From the cell containing the given text, extract its center point as (X, Y) coordinate. 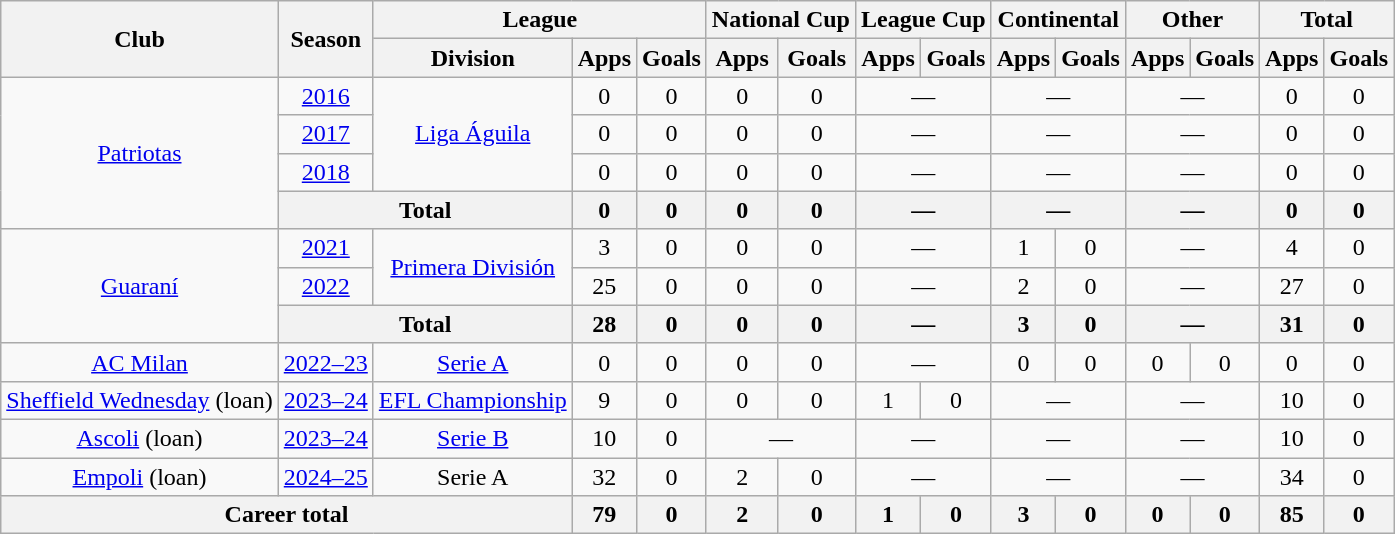
Season (326, 39)
85 (1292, 515)
79 (604, 515)
Serie B (472, 438)
Liga Águila (472, 134)
Career total (286, 515)
2022 (326, 286)
Other (1192, 20)
Patriotas (140, 153)
Division (472, 58)
31 (1292, 324)
25 (604, 286)
Ascoli (loan) (140, 438)
27 (1292, 286)
EFL Championship (472, 400)
Continental (1058, 20)
34 (1292, 477)
League (540, 20)
32 (604, 477)
League Cup (923, 20)
2018 (326, 172)
AC Milan (140, 362)
Primera División (472, 267)
2016 (326, 96)
National Cup (780, 20)
Sheffield Wednesday (loan) (140, 400)
2022–23 (326, 362)
Club (140, 39)
Guaraní (140, 286)
2021 (326, 248)
28 (604, 324)
9 (604, 400)
Empoli (loan) (140, 477)
2024–25 (326, 477)
4 (1292, 248)
2017 (326, 134)
